Detect which cell encompasses the target text, then output its [X, Y] center coordinate. 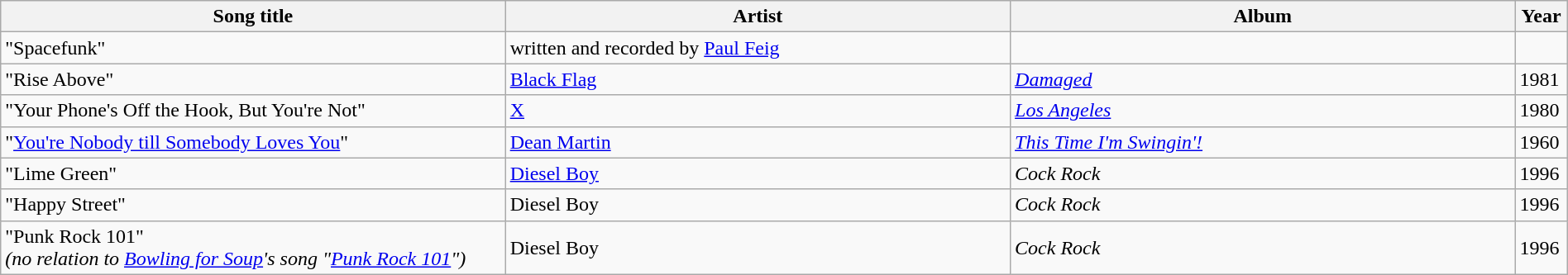
written and recorded by Paul Feig [758, 48]
Year [1542, 17]
Song title [253, 17]
Dean Martin [758, 142]
"Lime Green" [253, 173]
Damaged [1263, 79]
1981 [1542, 79]
"Spacefunk" [253, 48]
Album [1263, 17]
"Rise Above" [253, 79]
Black Flag [758, 79]
Artist [758, 17]
"You're Nobody till Somebody Loves You" [253, 142]
Los Angeles [1263, 111]
1960 [1542, 142]
"Happy Street" [253, 205]
"Punk Rock 101" (no relation to Bowling for Soup's song "Punk Rock 101") [253, 248]
1980 [1542, 111]
This Time I'm Swingin'! [1263, 142]
"Your Phone's Off the Hook, But You're Not" [253, 111]
X [758, 111]
